Detect which cell encompasses the target text, then output its [X, Y] center coordinate. 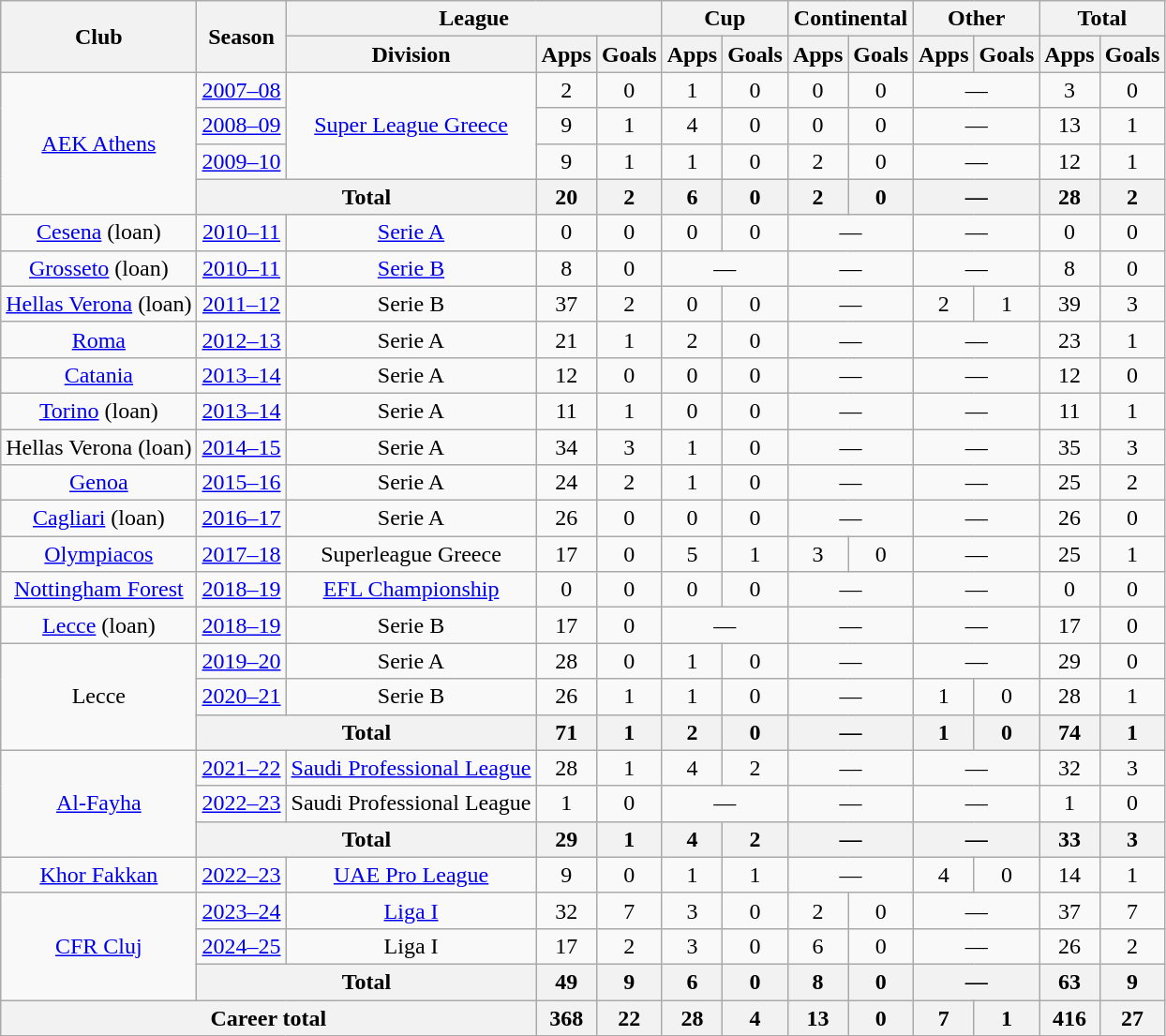
Superleague Greece [411, 554]
Continental [850, 19]
Cesena (loan) [99, 233]
21 [566, 339]
2019–20 [242, 661]
368 [566, 1017]
2021–22 [242, 768]
Catania [99, 375]
20 [566, 197]
416 [1069, 1017]
Grosseto (loan) [99, 268]
Torino (loan) [99, 411]
74 [1069, 732]
22 [629, 1017]
Khor Fakkan [99, 875]
5 [692, 554]
League [474, 19]
27 [1132, 1017]
2008–09 [242, 126]
2023–24 [242, 910]
2012–13 [242, 339]
Super League Greece [411, 126]
Lecce [99, 697]
34 [566, 447]
49 [566, 982]
Genoa [99, 483]
33 [1069, 839]
2017–18 [242, 554]
2009–10 [242, 161]
35 [1069, 447]
24 [566, 483]
Cagliari (loan) [99, 518]
Nottingham Forest [99, 590]
Club [99, 37]
Season [242, 37]
2020–21 [242, 697]
39 [1069, 304]
Roma [99, 339]
Division [411, 54]
2016–17 [242, 518]
AEK Athens [99, 143]
EFL Championship [411, 590]
23 [1069, 339]
2011–12 [242, 304]
Other [977, 19]
63 [1069, 982]
71 [566, 732]
Career total [268, 1017]
Lecce (loan) [99, 625]
Al-Fayha [99, 803]
2014–15 [242, 447]
2015–16 [242, 483]
Cup [725, 19]
CFR Cluj [99, 946]
Olympiacos [99, 554]
14 [1069, 875]
UAE Pro League [411, 875]
2007–08 [242, 90]
2024–25 [242, 946]
